Capture the cell that displays the provided text and extract its [x, y] central coordinate. 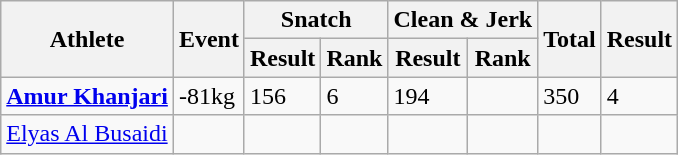
Amur Khanjari [88, 96]
Snatch [316, 20]
Elyas Al Busaidi [88, 134]
Athlete [88, 39]
156 [282, 96]
Clean & Jerk [463, 20]
6 [354, 96]
350 [570, 96]
Total [570, 39]
4 [639, 96]
194 [428, 96]
Event [208, 39]
-81kg [208, 96]
